Detect which cell encompasses the target text, then output its [X, Y] center coordinate. 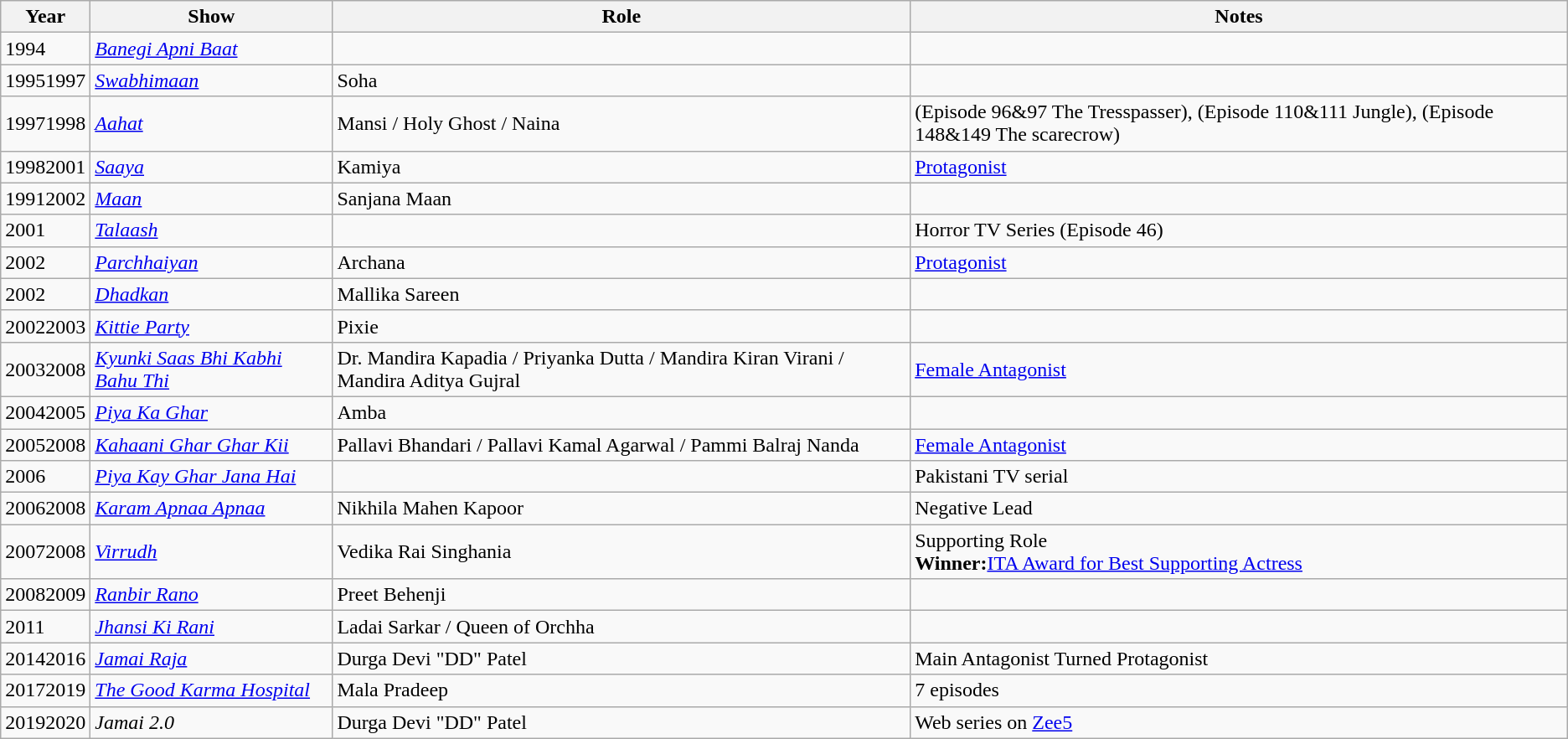
Kahaani Ghar Ghar Kii [211, 445]
Virrudh [211, 551]
Show [211, 17]
Horror TV Series (Episode 46) [1240, 230]
Main Antagonist Turned Protagonist [1240, 659]
20022003 [45, 326]
19971998 [45, 124]
Web series on Zee5 [1240, 722]
Supporting RoleWinner:ITA Award for Best Supporting Actress [1240, 551]
19912002 [45, 199]
Sanjana Maan [622, 199]
Notes [1240, 17]
Amba [622, 412]
Negative Lead [1240, 509]
Talaash [211, 230]
Saaya [211, 167]
20052008 [45, 445]
Pallavi Bhandari / Pallavi Kamal Agarwal / Pammi Balraj Nanda [622, 445]
7 episodes [1240, 690]
Preet Behenji [622, 595]
Role [622, 17]
Dhadkan [211, 294]
Kittie Party [211, 326]
Mala Pradeep [622, 690]
Maan [211, 199]
2006 [45, 477]
20142016 [45, 659]
The Good Karma Hospital [211, 690]
2011 [45, 627]
Piya Kay Ghar Jana Hai [211, 477]
2001 [45, 230]
19982001 [45, 167]
Jhansi Ki Rani [211, 627]
Piya Ka Ghar [211, 412]
19951997 [45, 80]
Ladai Sarkar / Queen of Orchha [622, 627]
Swabhimaan [211, 80]
Karam Apnaa Apnaa [211, 509]
Mansi / Holy Ghost / Naina [622, 124]
Mallika Sareen [622, 294]
20032008 [45, 369]
Kyunki Saas Bhi Kabhi Bahu Thi [211, 369]
20042005 [45, 412]
Kamiya [622, 167]
1994 [45, 49]
Jamai Raja [211, 659]
Parchhaiyan [211, 262]
Pakistani TV serial [1240, 477]
20172019 [45, 690]
20072008 [45, 551]
Dr. Mandira Kapadia / Priyanka Dutta / Mandira Kiran Virani / Mandira Aditya Gujral [622, 369]
Banegi Apni Baat [211, 49]
Ranbir Rano [211, 595]
Aahat [211, 124]
(Episode 96&97 The Tresspasser), (Episode 110&111 Jungle), (Episode 148&149 The scarecrow) [1240, 124]
Vedika Rai Singhania [622, 551]
Soha [622, 80]
Nikhila Mahen Kapoor [622, 509]
Pixie [622, 326]
Archana [622, 262]
Year [45, 17]
Jamai 2.0 [211, 722]
20082009 [45, 595]
20192020 [45, 722]
20062008 [45, 509]
